Provide the [X, Y] coordinate of the cell's center where the given text is located.  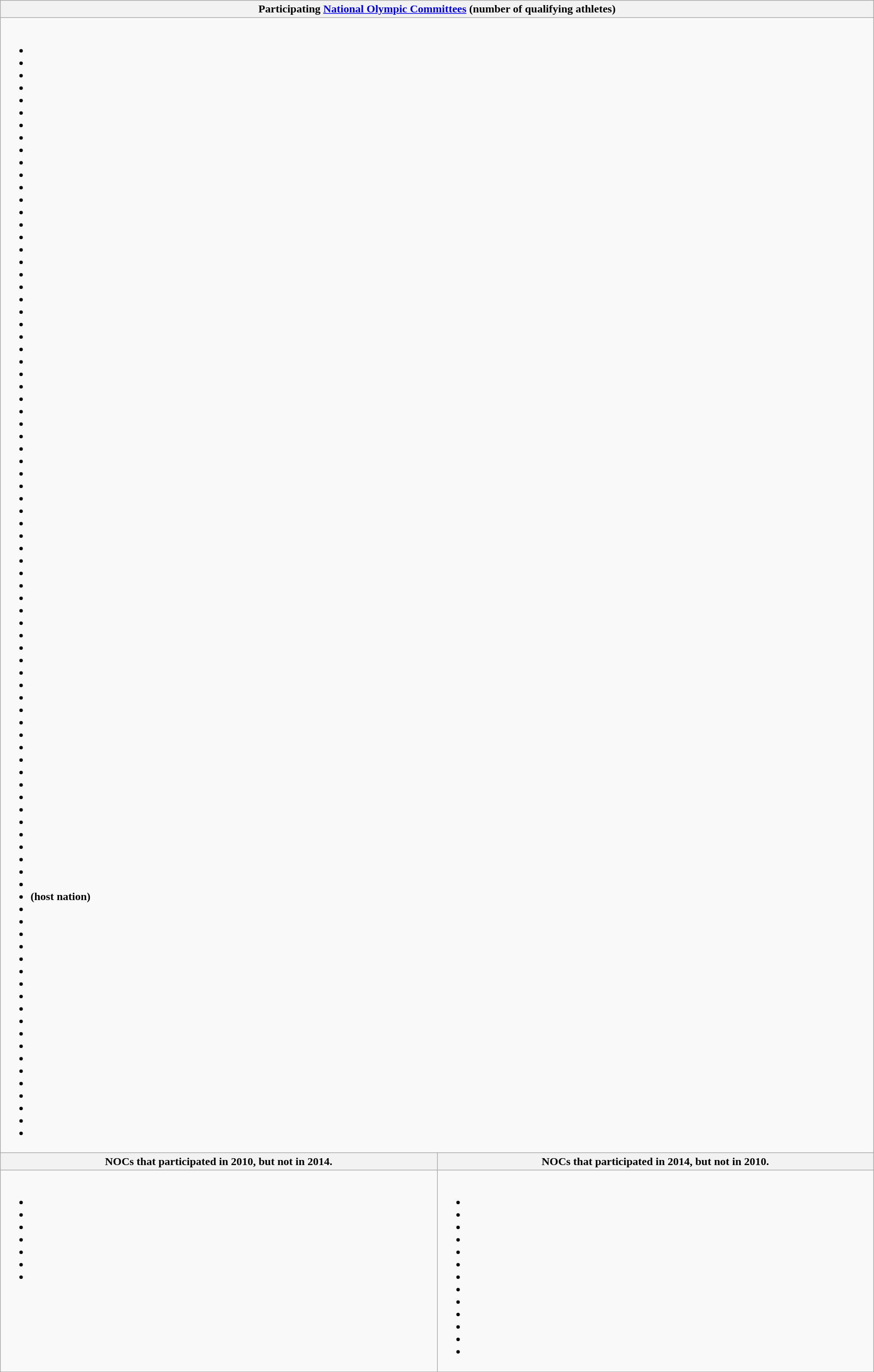
(host nation) [437, 585]
Participating National Olympic Committees (number of qualifying athletes) [437, 9]
NOCs that participated in 2010, but not in 2014. [218, 1161]
NOCs that participated in 2014, but not in 2010. [655, 1161]
